From the cell containing the given text, extract its center point as (x, y) coordinate. 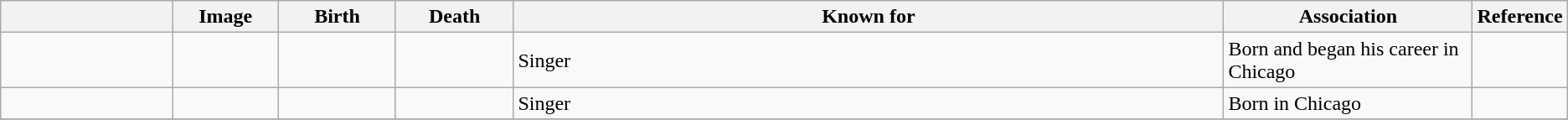
Association (1349, 17)
Image (226, 17)
Born and began his career in Chicago (1349, 60)
Reference (1519, 17)
Known for (869, 17)
Death (454, 17)
Born in Chicago (1349, 103)
Birth (338, 17)
